Capture the cell that displays the provided text and extract its [x, y] central coordinate. 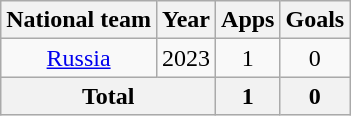
Goals [315, 20]
National team [79, 20]
Year [186, 20]
Apps [248, 20]
Russia [79, 58]
2023 [186, 58]
Total [108, 96]
